Scan for the cell matching the given text and deliver its [X, Y] coordinate at center. 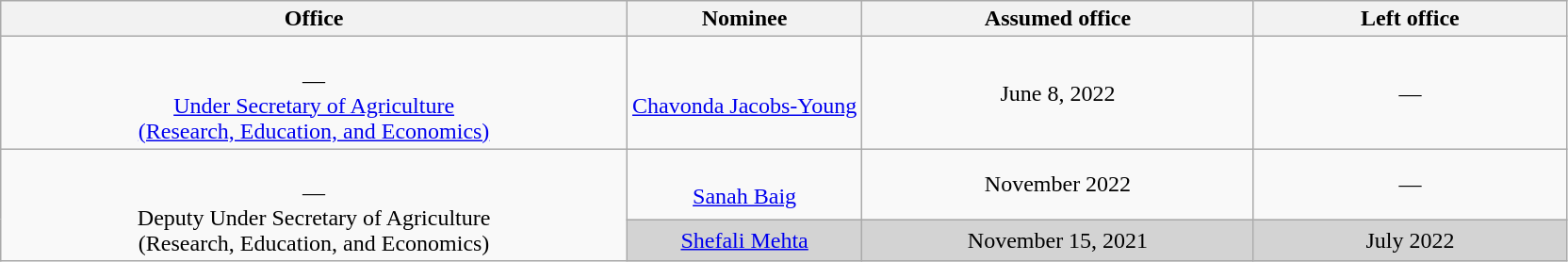
July 2022 [1410, 240]
—Deputy Under Secretary of Agriculture(Research, Education, and Economics) [315, 205]
Chavonda Jacobs-Young [744, 92]
—Under Secretary of Agriculture(Research, Education, and Economics) [315, 92]
Nominee [744, 19]
Sanah Baig [744, 185]
Shefali Mehta [744, 240]
Office [315, 19]
Assumed office [1057, 19]
Left office [1410, 19]
November 15, 2021 [1057, 240]
November 2022 [1057, 185]
June 8, 2022 [1057, 92]
